Determine the (x, y) coordinate at the center of the cell enclosing the given text.  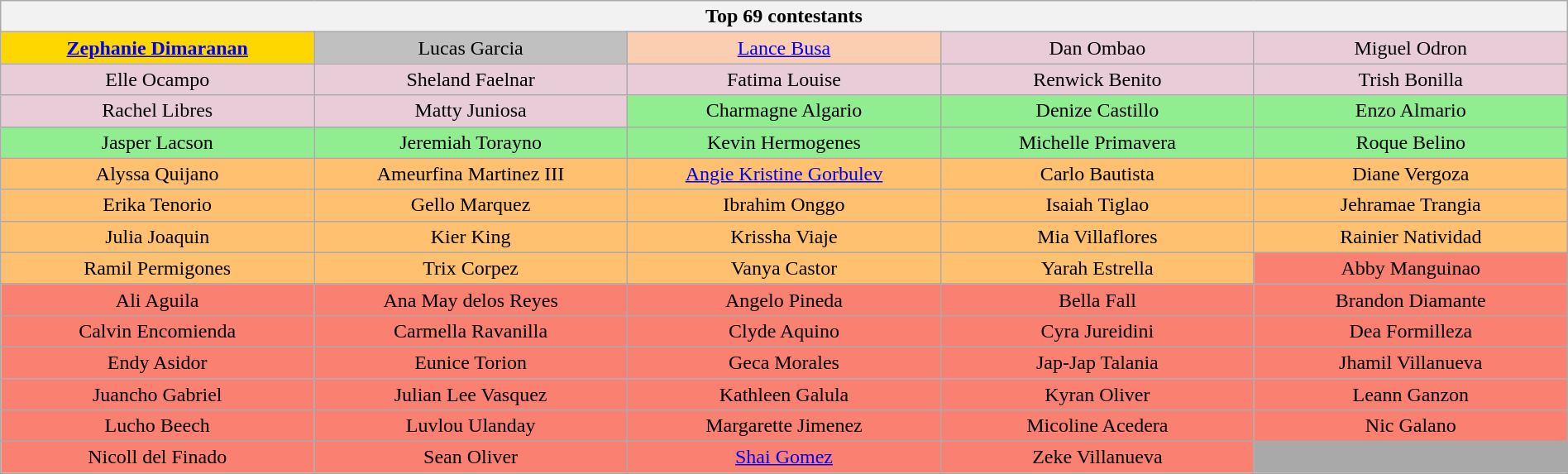
Krissha Viaje (784, 237)
Carlo Bautista (1097, 174)
Luvlou Ulanday (471, 426)
Cyra Jureidini (1097, 331)
Kevin Hermogenes (784, 142)
Eunice Torion (471, 362)
Zephanie Dimaranan (157, 48)
Enzo Almario (1411, 111)
Jasper Lacson (157, 142)
Trish Bonilla (1411, 79)
Nic Galano (1411, 426)
Michelle Primavera (1097, 142)
Miguel Odron (1411, 48)
Top 69 contestants (784, 17)
Zeke Villanueva (1097, 457)
Fatima Louise (784, 79)
Endy Asidor (157, 362)
Vanya Castor (784, 268)
Yarah Estrella (1097, 268)
Rainier Natividad (1411, 237)
Kier King (471, 237)
Trix Corpez (471, 268)
Elle Ocampo (157, 79)
Geca Morales (784, 362)
Juancho Gabriel (157, 395)
Matty Juniosa (471, 111)
Sean Oliver (471, 457)
Renwick Benito (1097, 79)
Clyde Aquino (784, 331)
Jehramae Trangia (1411, 205)
Sheland Faelnar (471, 79)
Julia Joaquin (157, 237)
Brandon Diamante (1411, 299)
Rachel Libres (157, 111)
Kyran Oliver (1097, 395)
Charmagne Algario (784, 111)
Carmella Ravanilla (471, 331)
Gello Marquez (471, 205)
Micoline Acedera (1097, 426)
Leann Ganzon (1411, 395)
Bella Fall (1097, 299)
Erika Tenorio (157, 205)
Nicoll del Finado (157, 457)
Dan Ombao (1097, 48)
Jap-Jap Talania (1097, 362)
Shai Gomez (784, 457)
Ameurfina Martinez III (471, 174)
Calvin Encomienda (157, 331)
Dea Formilleza (1411, 331)
Ali Aguila (157, 299)
Ramil Permigones (157, 268)
Roque Belino (1411, 142)
Lance Busa (784, 48)
Jhamil Villanueva (1411, 362)
Ana May delos Reyes (471, 299)
Alyssa Quijano (157, 174)
Jeremiah Torayno (471, 142)
Angie Kristine Gorbulev (784, 174)
Diane Vergoza (1411, 174)
Isaiah Tiglao (1097, 205)
Lucas Garcia (471, 48)
Mia Villaflores (1097, 237)
Abby Manguinao (1411, 268)
Angelo Pineda (784, 299)
Denize Castillo (1097, 111)
Ibrahim Onggo (784, 205)
Margarette Jimenez (784, 426)
Lucho Beech (157, 426)
Kathleen Galula (784, 395)
Julian Lee Vasquez (471, 395)
